Return (x, y) of the center of cell containing provided text 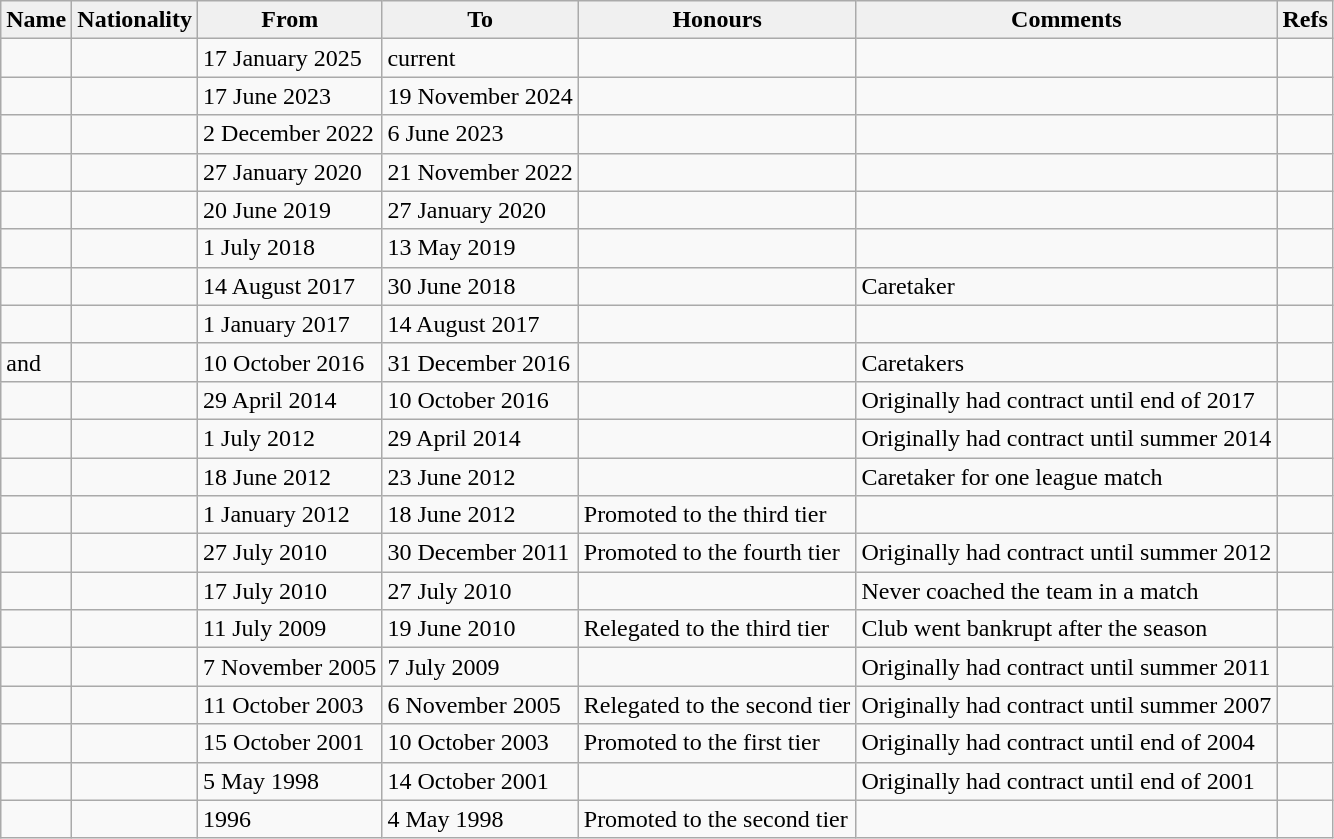
1996 (290, 819)
Originally had contract until summer 2007 (1066, 705)
14 October 2001 (480, 781)
7 July 2009 (480, 667)
Relegated to the third tier (717, 629)
Relegated to the second tier (717, 705)
17 July 2010 (290, 591)
Originally had contract until summer 2014 (1066, 438)
Caretaker for one league match (1066, 477)
15 October 2001 (290, 743)
30 June 2018 (480, 286)
23 June 2012 (480, 477)
To (480, 20)
From (290, 20)
Originally had contract until end of 2001 (1066, 781)
and (36, 362)
Promoted to the fourth tier (717, 553)
19 November 2024 (480, 96)
Honours (717, 20)
Never coached the team in a match (1066, 591)
10 October 2003 (480, 743)
current (480, 58)
Originally had contract until end of 2004 (1066, 743)
1 January 2017 (290, 324)
Originally had contract until summer 2011 (1066, 667)
20 June 2019 (290, 210)
Originally had contract until summer 2012 (1066, 553)
17 January 2025 (290, 58)
1 January 2012 (290, 515)
11 July 2009 (290, 629)
13 May 2019 (480, 248)
Promoted to the second tier (717, 819)
31 December 2016 (480, 362)
1 July 2012 (290, 438)
Promoted to the third tier (717, 515)
6 June 2023 (480, 134)
7 November 2005 (290, 667)
Refs (1305, 20)
6 November 2005 (480, 705)
Caretakers (1066, 362)
5 May 1998 (290, 781)
1 July 2018 (290, 248)
Club went bankrupt after the season (1066, 629)
Nationality (135, 20)
Name (36, 20)
Caretaker (1066, 286)
Originally had contract until end of 2017 (1066, 400)
17 June 2023 (290, 96)
4 May 1998 (480, 819)
Promoted to the first tier (717, 743)
2 December 2022 (290, 134)
19 June 2010 (480, 629)
Comments (1066, 20)
30 December 2011 (480, 553)
11 October 2003 (290, 705)
21 November 2022 (480, 172)
